Detect which cell encompasses the target text, then output its [X, Y] center coordinate. 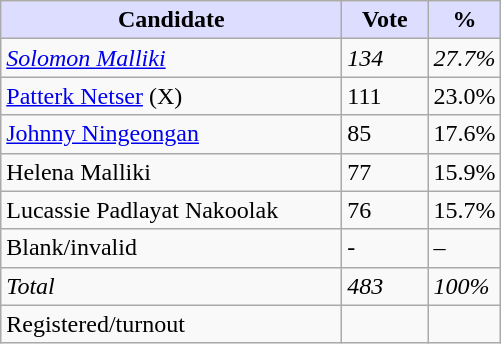
Johnny Ningeongan [172, 134]
Registered/turnout [172, 324]
17.6% [464, 134]
Helena Malliki [172, 172]
Solomon Malliki [172, 58]
77 [385, 172]
15.7% [464, 210]
Total [172, 286]
134 [385, 58]
76 [385, 210]
100% [464, 286]
Vote [385, 20]
Patterk Netser (X) [172, 96]
- [385, 248]
15.9% [464, 172]
483 [385, 286]
23.0% [464, 96]
27.7% [464, 58]
Candidate [172, 20]
% [464, 20]
– [464, 248]
85 [385, 134]
Blank/invalid [172, 248]
111 [385, 96]
Lucassie Padlayat Nakoolak [172, 210]
